Locate the cell with the specified text and output its [X, Y] center coordinate. 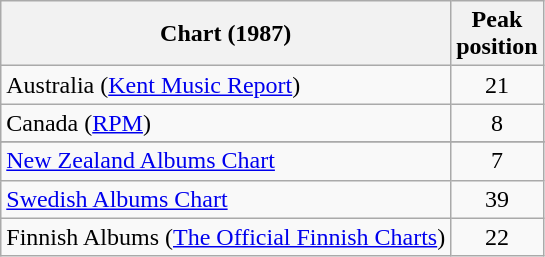
Australia (Kent Music Report) [226, 85]
Canada (RPM) [226, 123]
21 [497, 85]
Peakposition [497, 34]
Swedish Albums Chart [226, 199]
New Zealand Albums Chart [226, 161]
39 [497, 199]
7 [497, 161]
Chart (1987) [226, 34]
22 [497, 237]
Finnish Albums (The Official Finnish Charts) [226, 237]
8 [497, 123]
